Detect which cell encompasses the target text, then output its (x, y) center coordinate. 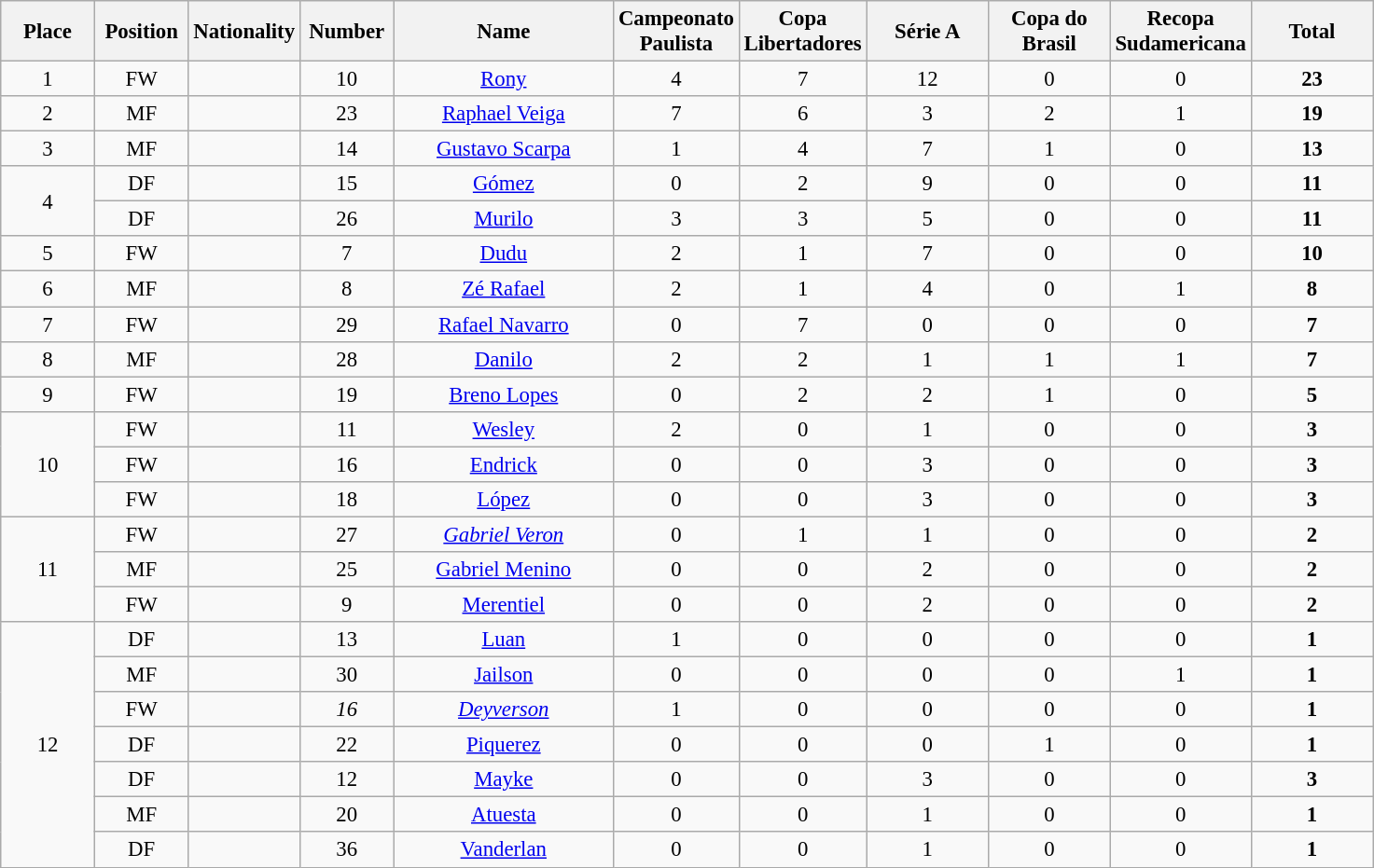
Merentiel (504, 604)
Recopa Sudamericana (1181, 32)
Rony (504, 79)
Campeonato Paulista (677, 32)
Luan (504, 640)
Vanderlan (504, 850)
14 (347, 149)
Copa Libertadores (802, 32)
Breno Lopes (504, 394)
Jailson (504, 675)
Rafael Navarro (504, 324)
29 (347, 324)
Atuesta (504, 815)
Danilo (504, 359)
Nationality (244, 32)
Place (49, 32)
Raphael Veiga (504, 114)
Wesley (504, 429)
22 (347, 745)
Gabriel Veron (504, 534)
36 (347, 850)
Total (1312, 32)
Gustavo Scarpa (504, 149)
30 (347, 675)
Série A (927, 32)
Piquerez (504, 745)
Name (504, 32)
Copa do Brasil (1050, 32)
27 (347, 534)
15 (347, 184)
Murilo (504, 219)
Deyverson (504, 710)
López (504, 500)
20 (347, 815)
Gabriel Menino (504, 570)
Mayke (504, 779)
25 (347, 570)
Dudu (504, 255)
28 (347, 359)
Zé Rafael (504, 289)
26 (347, 219)
Number (347, 32)
18 (347, 500)
Gómez (504, 184)
Position (142, 32)
Endrick (504, 464)
